Provide the [x, y] coordinate of the cell's center where the given text is located.  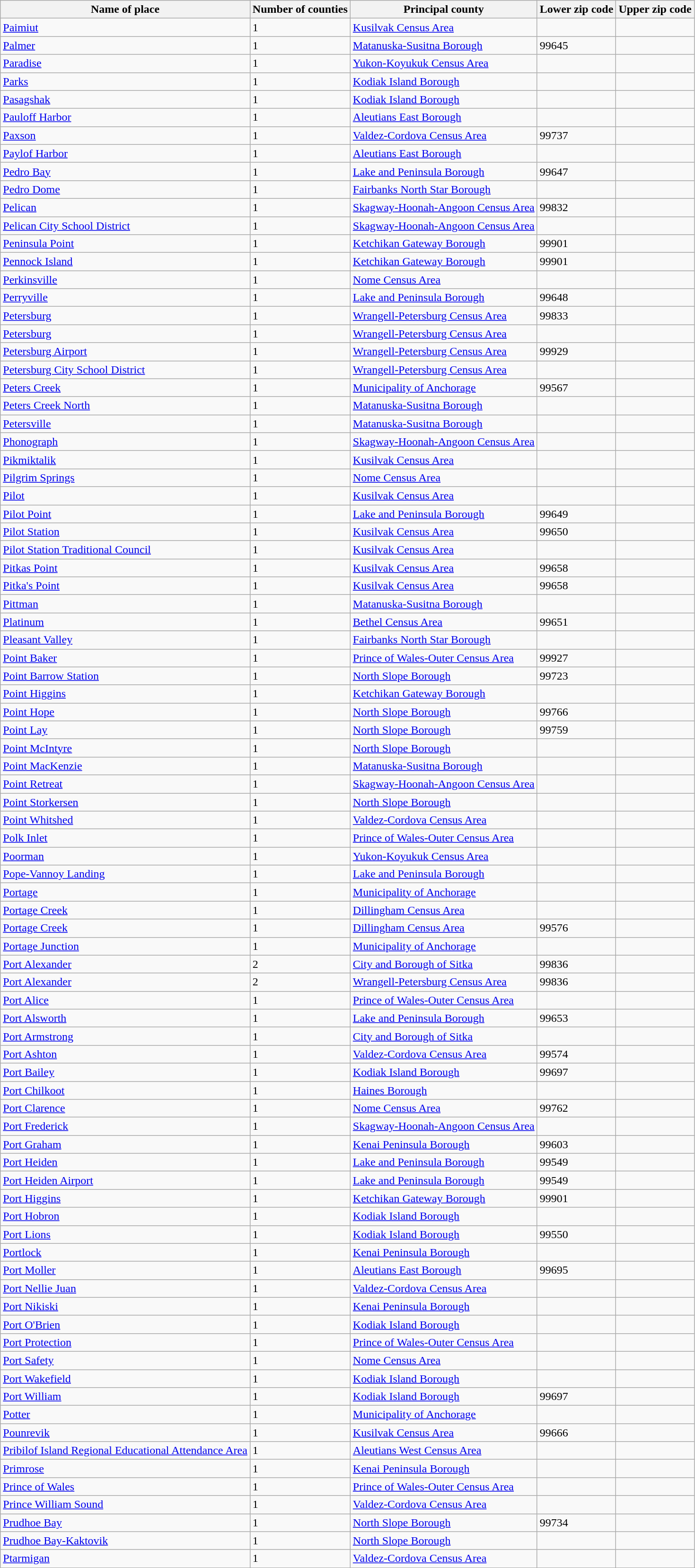
Platinum [125, 622]
Ptarmigan [125, 1559]
Pilot [125, 496]
Port Clarence [125, 1108]
99695 [576, 1270]
Haines Borough [444, 1090]
Port Hobron [125, 1216]
Prudhoe Bay-Kaktovik [125, 1541]
99737 [576, 135]
Point MacKenzie [125, 766]
Port Heiden Airport [125, 1180]
Pelican [125, 207]
Palmer [125, 45]
Pittman [125, 604]
99576 [576, 928]
Pedro Bay [125, 171]
99645 [576, 45]
Point Lay [125, 730]
Port Moller [125, 1270]
99651 [576, 622]
99550 [576, 1234]
Pilot Point [125, 514]
Perryville [125, 298]
Principal county [444, 9]
Phonograph [125, 442]
Pope-Vannoy Landing [125, 874]
Port Frederick [125, 1126]
Paimiut [125, 27]
Pleasant Valley [125, 640]
Peninsula Point [125, 244]
99653 [576, 1018]
99567 [576, 388]
Pilot Station [125, 532]
99723 [576, 676]
99666 [576, 1433]
Pitkas Point [125, 568]
Pilot Station Traditional Council [125, 550]
99603 [576, 1144]
99650 [576, 532]
Point Retreat [125, 784]
Point Baker [125, 658]
Port Lions [125, 1234]
Port Chilkoot [125, 1090]
Peters Creek [125, 388]
Port Graham [125, 1144]
Port Alsworth [125, 1018]
Pounrevik [125, 1433]
99648 [576, 298]
Point McIntyre [125, 748]
Port Heiden [125, 1162]
99574 [576, 1054]
99927 [576, 658]
99647 [576, 171]
Port Armstrong [125, 1036]
Port O'Brien [125, 1324]
Upper zip code [655, 9]
Polk Inlet [125, 838]
Port Safety [125, 1360]
Portlock [125, 1252]
Point Hope [125, 712]
Pribilof Island Regional Educational Attendance Area [125, 1451]
Pelican City School District [125, 226]
Pedro Dome [125, 189]
Port Higgins [125, 1198]
Name of place [125, 9]
Prince William Sound [125, 1505]
Port Nikiski [125, 1306]
99832 [576, 207]
99833 [576, 316]
Port Ashton [125, 1054]
Port William [125, 1397]
99759 [576, 730]
Portage [125, 892]
99734 [576, 1523]
Port Protection [125, 1342]
Paxson [125, 135]
99929 [576, 352]
Prince of Wales [125, 1487]
Pikmiktalik [125, 460]
Point Storkersen [125, 802]
Primrose [125, 1469]
99649 [576, 514]
Pennock Island [125, 262]
Port Nellie Juan [125, 1288]
99766 [576, 712]
Paradise [125, 63]
99762 [576, 1108]
Pilgrim Springs [125, 478]
Petersburg Airport [125, 352]
Lower zip code [576, 9]
Pauloff Harbor [125, 117]
Perkinsville [125, 280]
Prudhoe Bay [125, 1523]
Parks [125, 81]
Paylof Harbor [125, 153]
Pasagshak [125, 99]
Bethel Census Area [444, 622]
Port Bailey [125, 1072]
Point Higgins [125, 694]
Petersville [125, 424]
Portage Junction [125, 946]
Number of counties [300, 9]
Poorman [125, 856]
Point Barrow Station [125, 676]
Petersburg City School District [125, 370]
Pitka's Point [125, 586]
Aleutians West Census Area [444, 1451]
Port Wakefield [125, 1379]
Point Whitshed [125, 820]
Potter [125, 1415]
Port Alice [125, 1000]
Peters Creek North [125, 406]
